Identify which cell holds the provided text, then report its (x, y) central coordinate. 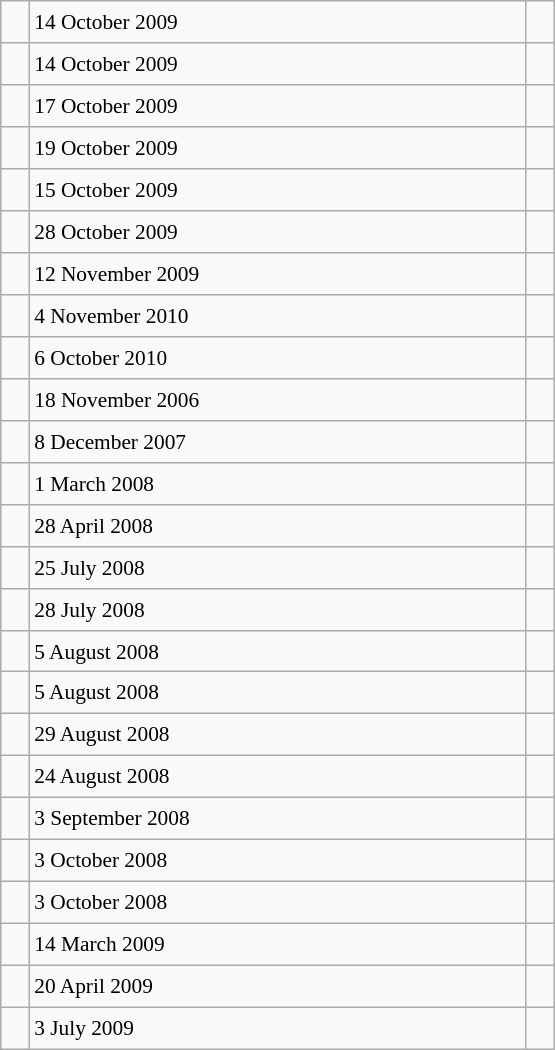
3 July 2009 (278, 1028)
6 October 2010 (278, 358)
3 September 2008 (278, 819)
28 October 2009 (278, 232)
8 December 2007 (278, 441)
20 April 2009 (278, 986)
14 March 2009 (278, 945)
4 November 2010 (278, 316)
15 October 2009 (278, 190)
19 October 2009 (278, 148)
29 August 2008 (278, 735)
1 March 2008 (278, 483)
18 November 2006 (278, 399)
12 November 2009 (278, 274)
24 August 2008 (278, 777)
25 July 2008 (278, 567)
28 July 2008 (278, 609)
17 October 2009 (278, 106)
28 April 2008 (278, 525)
